Search for the cell housing the specified text and yield its [x, y] center coordinate. 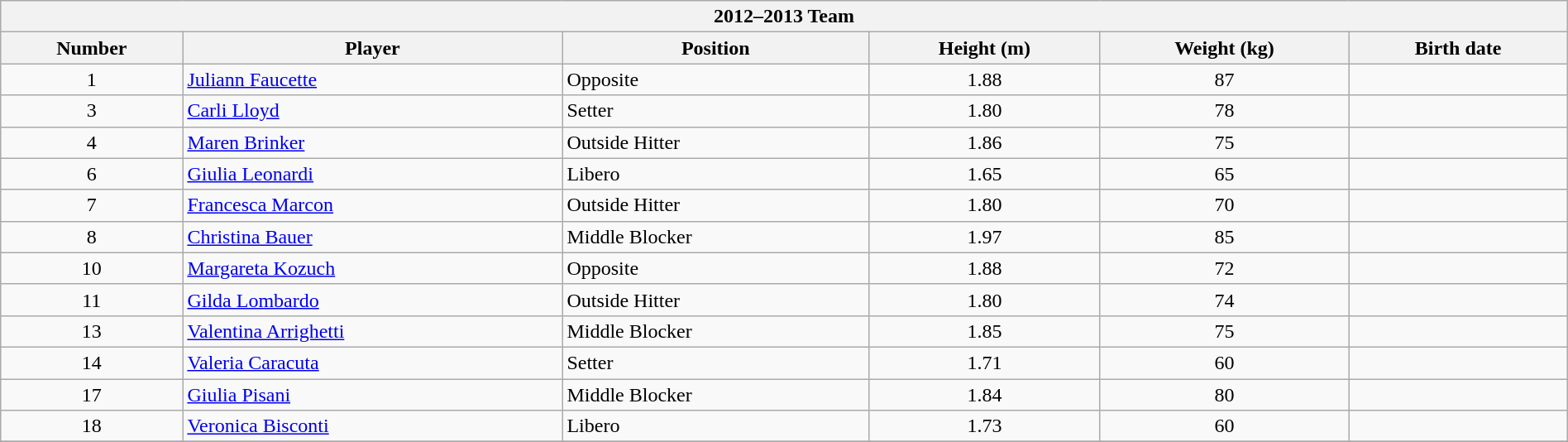
7 [92, 205]
6 [92, 174]
78 [1224, 111]
Gilda Lombardo [372, 300]
Height (m) [984, 48]
1.71 [984, 363]
74 [1224, 300]
18 [92, 426]
Valentina Arrighetti [372, 331]
4 [92, 142]
Weight (kg) [1224, 48]
Player [372, 48]
14 [92, 363]
3 [92, 111]
Christina Bauer [372, 237]
2012–2013 Team [784, 17]
Veronica Bisconti [372, 426]
85 [1224, 237]
13 [92, 331]
Giulia Leonardi [372, 174]
1.86 [984, 142]
1.84 [984, 395]
11 [92, 300]
1.65 [984, 174]
10 [92, 268]
Position [716, 48]
Giulia Pisani [372, 395]
1.97 [984, 237]
1 [92, 79]
Carli Lloyd [372, 111]
17 [92, 395]
87 [1224, 79]
65 [1224, 174]
Birth date [1458, 48]
Valeria Caracuta [372, 363]
80 [1224, 395]
8 [92, 237]
Maren Brinker [372, 142]
Margareta Kozuch [372, 268]
1.85 [984, 331]
Francesca Marcon [372, 205]
Juliann Faucette [372, 79]
1.73 [984, 426]
72 [1224, 268]
Number [92, 48]
70 [1224, 205]
